From the cell containing the given text, extract its center point as [X, Y] coordinate. 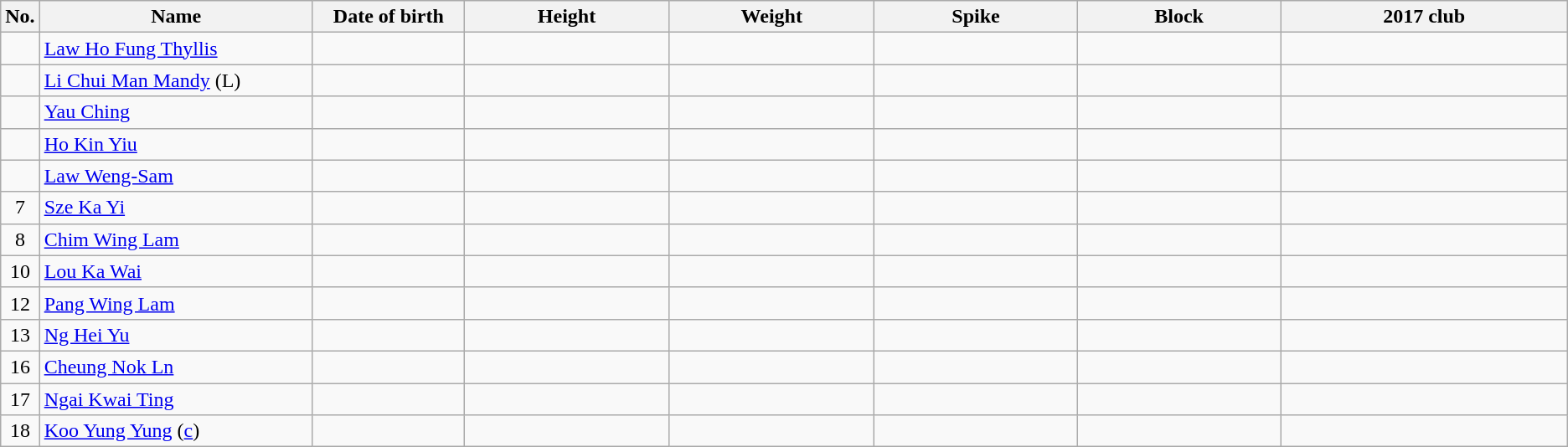
Height [566, 17]
Koo Yung Yung (c) [176, 431]
8 [20, 239]
Cheung Nok Ln [176, 367]
7 [20, 208]
Sze Ka Yi [176, 208]
Chim Wing Lam [176, 239]
Law Ho Fung Thyllis [176, 49]
No. [20, 17]
2017 club [1424, 17]
Law Weng-Sam [176, 176]
12 [20, 303]
Name [176, 17]
Ngai Kwai Ting [176, 399]
13 [20, 335]
Ho Kin Yiu [176, 144]
Block [1179, 17]
18 [20, 431]
Li Chui Man Mandy (L) [176, 80]
Spike [977, 17]
Lou Ka Wai [176, 271]
Weight [772, 17]
16 [20, 367]
Date of birth [389, 17]
Ng Hei Yu [176, 335]
10 [20, 271]
17 [20, 399]
Pang Wing Lam [176, 303]
Yau Ching [176, 112]
